Find where the given text appears and provide that cell's center as [X, Y] coordinate. 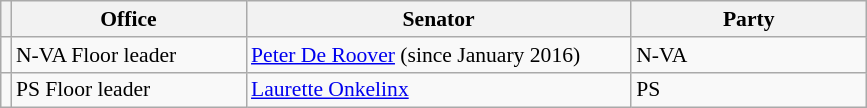
N-VA [748, 55]
PS Floor leader [128, 90]
PS [748, 90]
Senator [438, 19]
Peter De Roover (since January 2016) [438, 55]
Office [128, 19]
N-VA Floor leader [128, 55]
Laurette Onkelinx [438, 90]
Party [748, 19]
